Detect which cell encompasses the target text, then output its [X, Y] center coordinate. 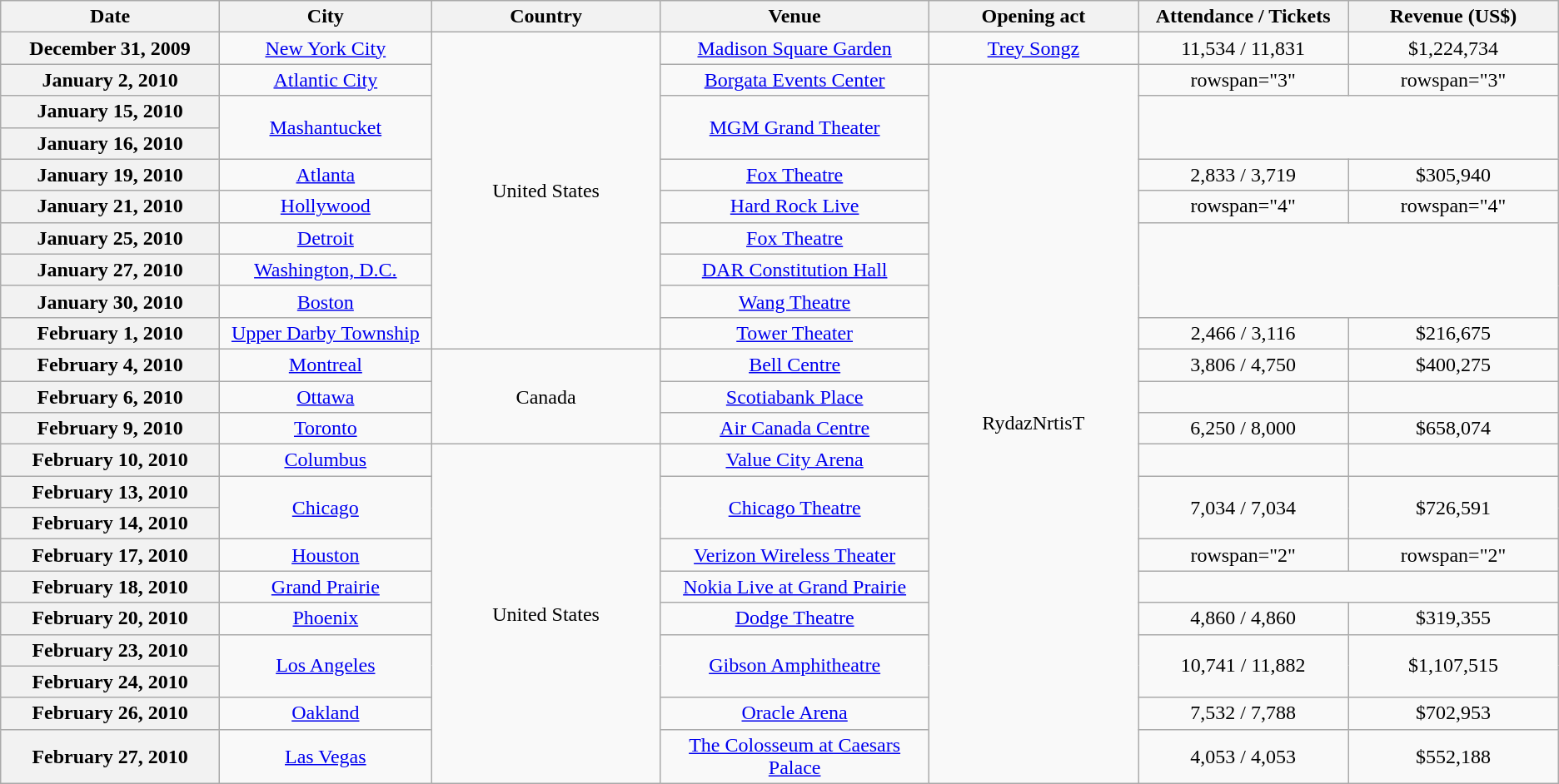
February 4, 2010 [110, 365]
$658,074 [1453, 429]
Oracle Arena [794, 713]
11,534 / 11,831 [1243, 48]
Gibson Amphitheatre [794, 666]
6,250 / 8,000 [1243, 429]
City [325, 17]
January 25, 2010 [110, 238]
Upper Darby Township [325, 333]
February 20, 2010 [110, 618]
$552,188 [1453, 756]
February 26, 2010 [110, 713]
10,741 / 11,882 [1243, 666]
January 16, 2010 [110, 143]
Value City Arena [794, 460]
Hard Rock Live [794, 206]
The Colosseum at Caesars Palace [794, 756]
Attendance / Tickets [1243, 17]
Las Vegas [325, 756]
Tower Theater [794, 333]
$726,591 [1453, 508]
Trey Songz [1033, 48]
Revenue (US$) [1453, 17]
January 21, 2010 [110, 206]
February 10, 2010 [110, 460]
February 1, 2010 [110, 333]
7,532 / 7,788 [1243, 713]
7,034 / 7,034 [1243, 508]
Chicago Theatre [794, 508]
Atlantic City [325, 80]
Canada [546, 396]
January 15, 2010 [110, 112]
February 9, 2010 [110, 429]
Air Canada Centre [794, 429]
Atlanta [325, 175]
$400,275 [1453, 365]
Boston [325, 301]
Houston [325, 555]
Detroit [325, 238]
$1,224,734 [1453, 48]
Phoenix [325, 618]
Nokia Live at Grand Prairie [794, 587]
Columbus [325, 460]
Montreal [325, 365]
February 14, 2010 [110, 523]
Bell Centre [794, 365]
RydazNrtisT [1033, 424]
Country [546, 17]
January 19, 2010 [110, 175]
February 18, 2010 [110, 587]
Venue [794, 17]
Ottawa [325, 397]
Grand Prairie [325, 587]
Mashantucket [325, 127]
January 2, 2010 [110, 80]
February 24, 2010 [110, 682]
Date [110, 17]
Los Angeles [325, 666]
Hollywood [325, 206]
Oakland [325, 713]
Dodge Theatre [794, 618]
$702,953 [1453, 713]
4,053 / 4,053 [1243, 756]
$319,355 [1453, 618]
February 27, 2010 [110, 756]
2,466 / 3,116 [1243, 333]
New York City [325, 48]
Wang Theatre [794, 301]
February 23, 2010 [110, 650]
Toronto [325, 429]
3,806 / 4,750 [1243, 365]
January 27, 2010 [110, 270]
Scotiabank Place [794, 397]
February 13, 2010 [110, 492]
Opening act [1033, 17]
2,833 / 3,719 [1243, 175]
$1,107,515 [1453, 666]
DAR Constitution Hall [794, 270]
$305,940 [1453, 175]
February 6, 2010 [110, 397]
February 17, 2010 [110, 555]
Madison Square Garden [794, 48]
4,860 / 4,860 [1243, 618]
December 31, 2009 [110, 48]
Chicago [325, 508]
Verizon Wireless Theater [794, 555]
Borgata Events Center [794, 80]
Washington, D.C. [325, 270]
$216,675 [1453, 333]
January 30, 2010 [110, 301]
MGM Grand Theater [794, 127]
